Provide the (X, Y) coordinate of the cell's center where the given text is located.  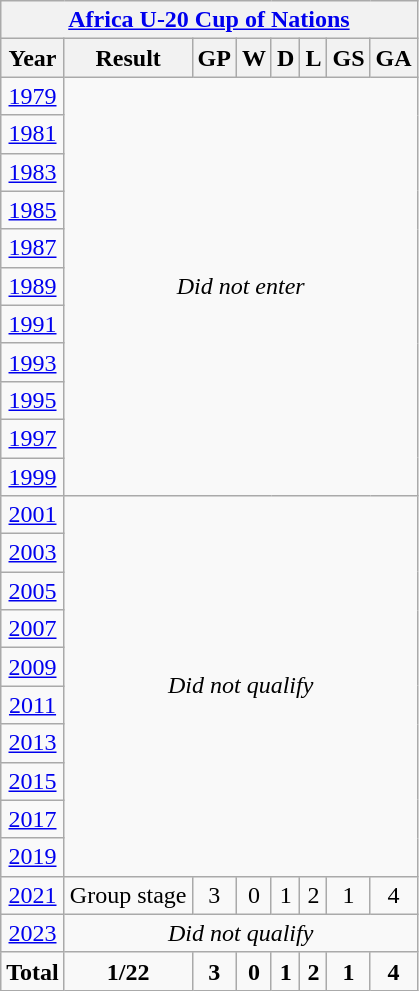
1995 (33, 400)
1989 (33, 286)
1985 (33, 210)
Group stage (128, 895)
1987 (33, 248)
Total (33, 971)
2023 (33, 933)
2003 (33, 553)
1983 (33, 172)
2017 (33, 819)
2013 (33, 743)
1991 (33, 324)
1999 (33, 477)
2011 (33, 705)
2019 (33, 857)
D (285, 58)
Result (128, 58)
1979 (33, 96)
2007 (33, 629)
L (314, 58)
1997 (33, 438)
1/22 (128, 971)
Did not enter (240, 286)
2009 (33, 667)
GP (214, 58)
2015 (33, 781)
2001 (33, 515)
1993 (33, 362)
GS (348, 58)
GA (394, 58)
Year (33, 58)
1981 (33, 134)
2021 (33, 895)
2005 (33, 591)
Africa U-20 Cup of Nations (209, 20)
W (254, 58)
